Capture the cell that displays the provided text and extract its (X, Y) central coordinate. 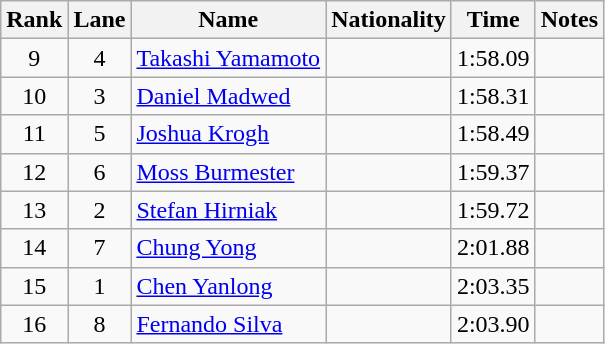
2:03.35 (493, 286)
Moss Burmester (228, 172)
12 (34, 172)
15 (34, 286)
Time (493, 20)
10 (34, 96)
5 (100, 134)
1:58.49 (493, 134)
1:58.09 (493, 58)
Fernando Silva (228, 324)
14 (34, 248)
1 (100, 286)
Notes (569, 20)
Name (228, 20)
2:01.88 (493, 248)
16 (34, 324)
9 (34, 58)
Chung Yong (228, 248)
Lane (100, 20)
2 (100, 210)
7 (100, 248)
1:59.37 (493, 172)
Takashi Yamamoto (228, 58)
Chen Yanlong (228, 286)
13 (34, 210)
1:58.31 (493, 96)
2:03.90 (493, 324)
4 (100, 58)
Nationality (389, 20)
11 (34, 134)
3 (100, 96)
1:59.72 (493, 210)
Daniel Madwed (228, 96)
Stefan Hirniak (228, 210)
8 (100, 324)
Rank (34, 20)
6 (100, 172)
Joshua Krogh (228, 134)
